Search for the cell housing the specified text and yield its [x, y] center coordinate. 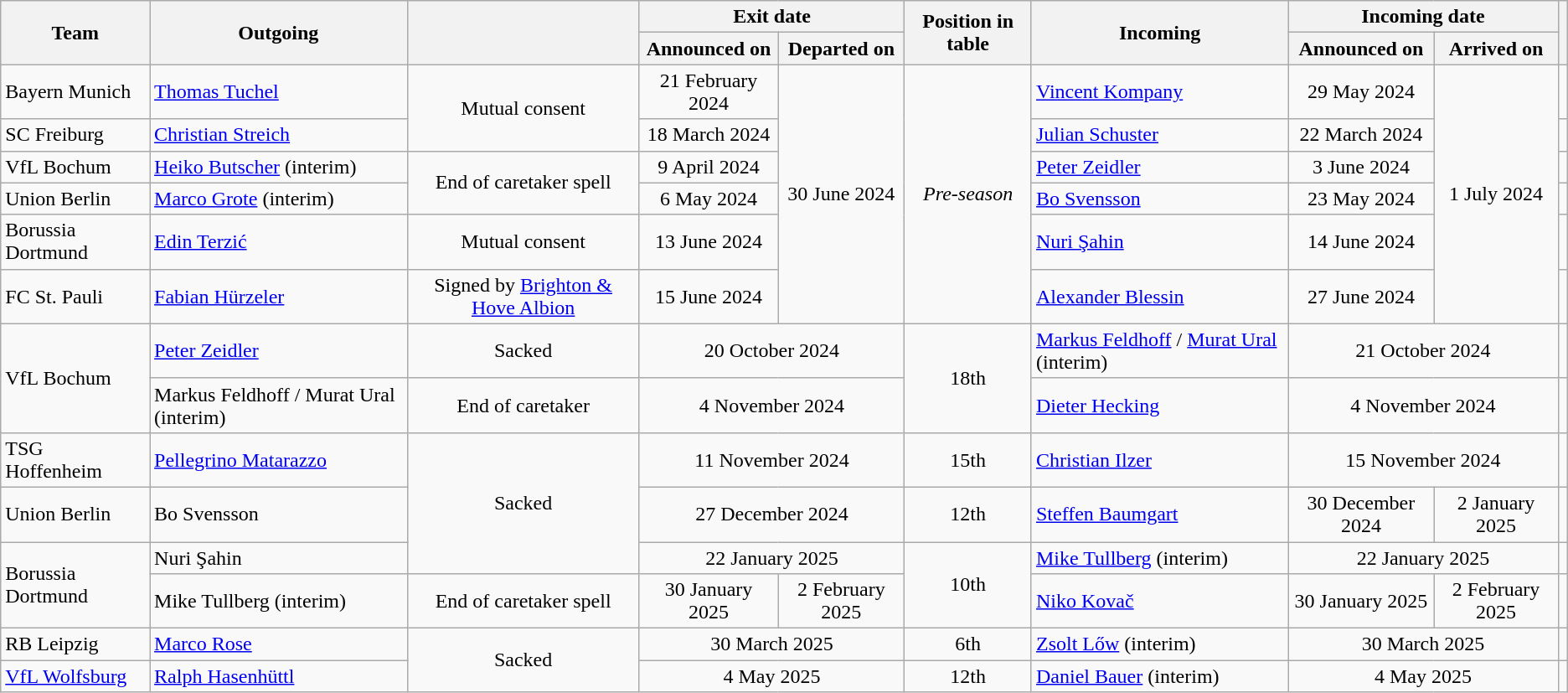
3 June 2024 [1361, 167]
VfL Wolfsburg [75, 676]
Dieter Hecking [1159, 406]
Zsolt Lőw (interim) [1159, 644]
Pellegrino Matarazzo [279, 459]
20 October 2024 [772, 350]
TSG Hoffenheim [75, 459]
21 October 2024 [1423, 350]
Julian Schuster [1159, 135]
6th [968, 644]
30 June 2024 [841, 194]
Marco Rose [279, 644]
1 July 2024 [1496, 194]
Niko Kovač [1159, 602]
SC Freiburg [75, 135]
Arrived on [1496, 49]
Christian Ilzer [1159, 459]
Outgoing [279, 33]
27 June 2024 [1361, 297]
Heiko Butscher (interim) [279, 167]
27 December 2024 [772, 515]
18th [968, 378]
15 November 2024 [1423, 459]
Bayern Munich [75, 92]
21 February 2024 [709, 92]
29 May 2024 [1361, 92]
Edin Terzić [279, 241]
Signed by Brighton & Hove Albion [523, 297]
10th [968, 585]
Alexander Blessin [1159, 297]
15 June 2024 [709, 297]
22 March 2024 [1361, 135]
6 May 2024 [709, 199]
9 April 2024 [709, 167]
FC St. Pauli [75, 297]
RB Leipzig [75, 644]
30 December 2024 [1361, 515]
End of caretaker [523, 406]
Ralph Hasenhüttl [279, 676]
Exit date [772, 17]
Vincent Kompany [1159, 92]
14 June 2024 [1361, 241]
Marco Grote (interim) [279, 199]
Team [75, 33]
11 November 2024 [772, 459]
Position in table [968, 33]
Thomas Tuchel [279, 92]
Pre-season [968, 194]
15th [968, 459]
Daniel Bauer (interim) [1159, 676]
13 June 2024 [709, 241]
Steffen Baumgart [1159, 515]
Fabian Hürzeler [279, 297]
2 January 2025 [1496, 515]
18 March 2024 [709, 135]
Incoming [1159, 33]
Departed on [841, 49]
23 May 2024 [1361, 199]
Incoming date [1423, 17]
Christian Streich [279, 135]
